Find where the given text appears and provide that cell's center as [x, y] coordinate. 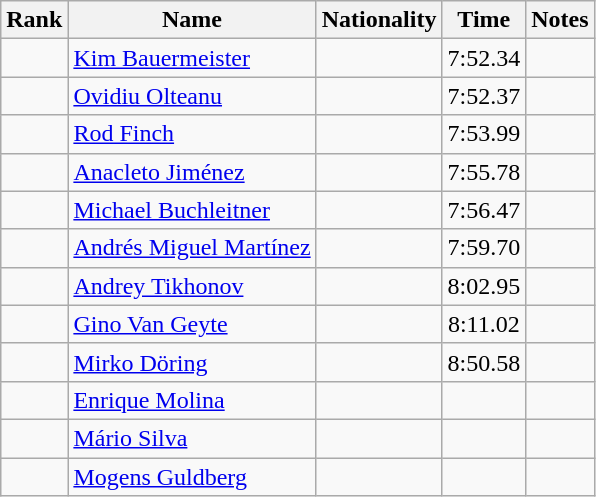
Mirko Döring [192, 362]
7:55.78 [484, 172]
Time [484, 20]
Enrique Molina [192, 400]
Name [192, 20]
8:02.95 [484, 286]
Michael Buchleitner [192, 210]
Andrés Miguel Martínez [192, 248]
Nationality [379, 20]
Ovidiu Olteanu [192, 96]
8:50.58 [484, 362]
Mogens Guldberg [192, 477]
7:53.99 [484, 134]
8:11.02 [484, 324]
7:52.37 [484, 96]
Rank [34, 20]
Gino Van Geyte [192, 324]
Mário Silva [192, 438]
Kim Bauermeister [192, 58]
Anacleto Jiménez [192, 172]
Notes [560, 20]
7:52.34 [484, 58]
Andrey Tikhonov [192, 286]
7:59.70 [484, 248]
Rod Finch [192, 134]
7:56.47 [484, 210]
